From the cell containing the given text, extract its center point as (X, Y) coordinate. 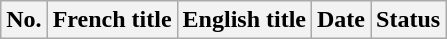
English title (244, 20)
No. (24, 20)
Date (340, 20)
French title (112, 20)
Status (408, 20)
